Scan for the cell matching the given text and deliver its [x, y] coordinate at center. 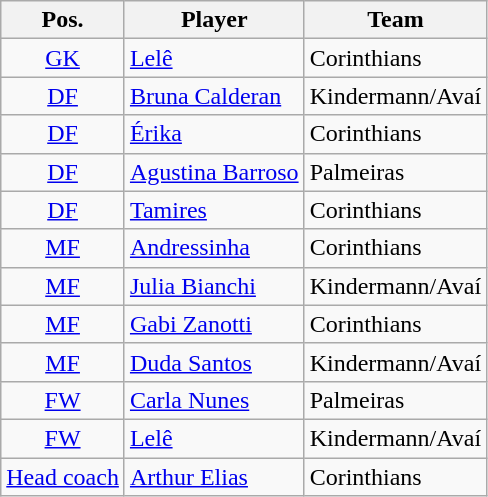
Duda Santos [214, 362]
Julia Bianchi [214, 286]
Bruna Calderan [214, 96]
GK [63, 58]
Carla Nunes [214, 400]
Pos. [63, 20]
Andressinha [214, 248]
Team [396, 20]
Player [214, 20]
Agustina Barroso [214, 172]
Érika [214, 134]
Arthur Elias [214, 477]
Head coach [63, 477]
Tamires [214, 210]
Gabi Zanotti [214, 324]
